Find where the given text appears and provide that cell's center as (X, Y) coordinate. 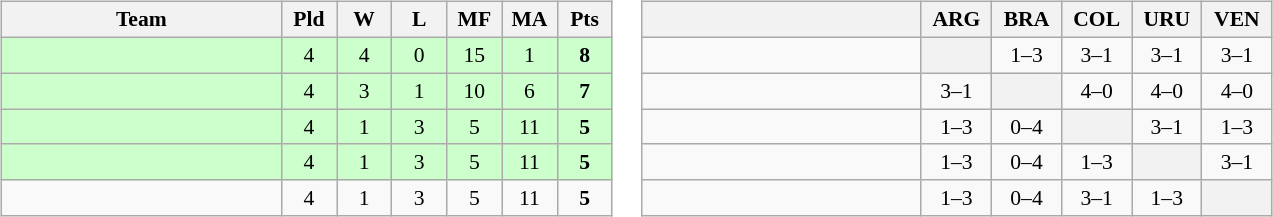
10 (474, 91)
6 (530, 91)
Pld (308, 20)
ARG (956, 20)
MA (530, 20)
Team (141, 20)
URU (1167, 20)
Pts (584, 20)
15 (474, 55)
W (364, 20)
8 (584, 55)
COL (1097, 20)
MF (474, 20)
7 (584, 91)
VEN (1237, 20)
BRA (1026, 20)
L (420, 20)
0 (420, 55)
